Scan for the cell matching the given text and deliver its [X, Y] coordinate at center. 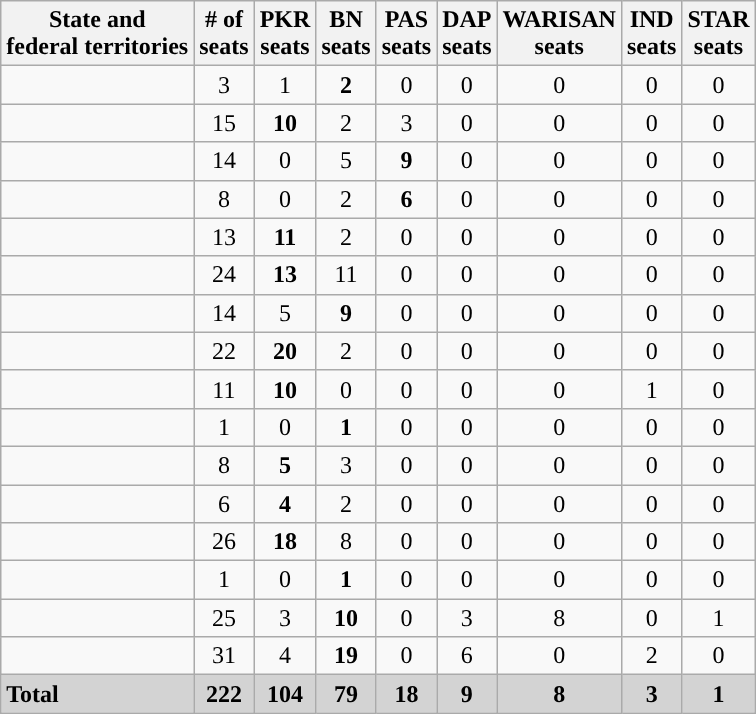
PASseats [406, 34]
Total [98, 694]
222 [224, 694]
STARseats [718, 34]
BNseats [346, 34]
# ofseats [224, 34]
20 [285, 351]
26 [224, 542]
104 [285, 694]
24 [224, 275]
22 [224, 351]
State andfederal territories [98, 34]
31 [224, 656]
INDseats [651, 34]
19 [346, 656]
DAPseats [467, 34]
79 [346, 694]
25 [224, 618]
15 [224, 123]
WARISANseats [559, 34]
PKRseats [285, 34]
